Output the [X, Y] coordinate of the center of the cell containing the given text.  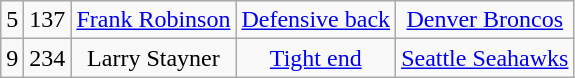
137 [48, 20]
Larry Stayner [154, 58]
Frank Robinson [154, 20]
9 [12, 58]
Seattle Seahawks [485, 58]
Tight end [316, 58]
Denver Broncos [485, 20]
Defensive back [316, 20]
234 [48, 58]
5 [12, 20]
